Scan for the cell matching the given text and deliver its (x, y) coordinate at center. 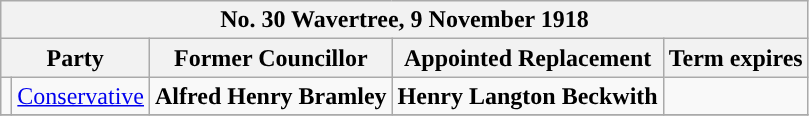
Henry Langton Beckwith (528, 96)
Appointed Replacement (528, 58)
No. 30 Wavertree, 9 November 1918 (404, 20)
Term expires (736, 58)
Party (76, 58)
Conservative (81, 96)
Former Councillor (272, 58)
Alfred Henry Bramley (272, 96)
